Pinpoint the cell where the given text exists, returning its (x, y) midpoint coordinate. 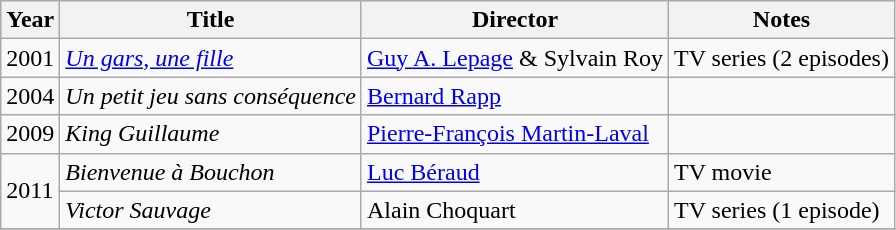
Director (514, 20)
Pierre-François Martin-Laval (514, 134)
Title (211, 20)
Year (30, 20)
Bernard Rapp (514, 96)
Un gars, une fille (211, 58)
Luc Béraud (514, 172)
King Guillaume (211, 134)
Notes (782, 20)
Guy A. Lepage & Sylvain Roy (514, 58)
2004 (30, 96)
TV series (1 episode) (782, 210)
TV movie (782, 172)
2009 (30, 134)
Bienvenue à Bouchon (211, 172)
Victor Sauvage (211, 210)
Alain Choquart (514, 210)
2011 (30, 191)
Un petit jeu sans conséquence (211, 96)
TV series (2 episodes) (782, 58)
2001 (30, 58)
